Identify which cell holds the provided text, then report its [x, y] central coordinate. 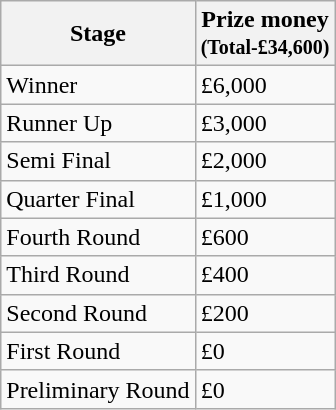
£400 [265, 275]
Third Round [98, 275]
£200 [265, 313]
£6,000 [265, 85]
Stage [98, 34]
First Round [98, 351]
Fourth Round [98, 237]
£1,000 [265, 199]
£600 [265, 237]
Second Round [98, 313]
Quarter Final [98, 199]
Runner Up [98, 123]
£2,000 [265, 161]
Prize money(Total-£34,600) [265, 34]
Winner [98, 85]
Semi Final [98, 161]
£3,000 [265, 123]
Preliminary Round [98, 389]
